Return [X, Y] of the center of cell containing provided text 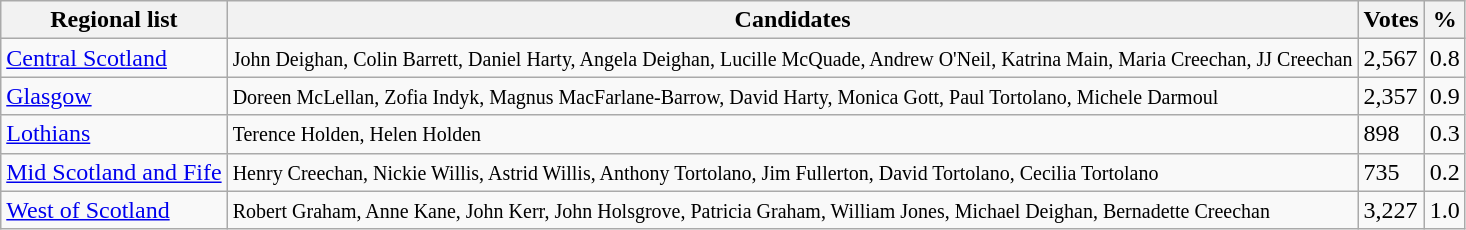
John Deighan, Colin Barrett, Daniel Harty, Angela Deighan, Lucille McQuade, Andrew O'Neil, Katrina Main, Maria Creechan, JJ Creechan [792, 58]
898 [1391, 134]
0.3 [1444, 134]
Terence Holden, Helen Holden [792, 134]
Mid Scotland and Fife [114, 172]
Glasgow [114, 96]
Doreen McLellan, Zofia Indyk, Magnus MacFarlane-Barrow, David Harty, Monica Gott, Paul Tortolano, Michele Darmoul [792, 96]
Candidates [792, 20]
% [1444, 20]
Regional list [114, 20]
2,567 [1391, 58]
0.2 [1444, 172]
Central Scotland [114, 58]
2,357 [1391, 96]
735 [1391, 172]
Lothians [114, 134]
1.0 [1444, 210]
0.9 [1444, 96]
0.8 [1444, 58]
3,227 [1391, 210]
Robert Graham, Anne Kane, John Kerr, John Holsgrove, Patricia Graham, William Jones, Michael Deighan, Bernadette Creechan [792, 210]
West of Scotland [114, 210]
Votes [1391, 20]
Henry Creechan, Nickie Willis, Astrid Willis, Anthony Tortolano, Jim Fullerton, David Tortolano, Cecilia Tortolano [792, 172]
